Determine the (X, Y) coordinate at the center of the cell enclosing the given text.  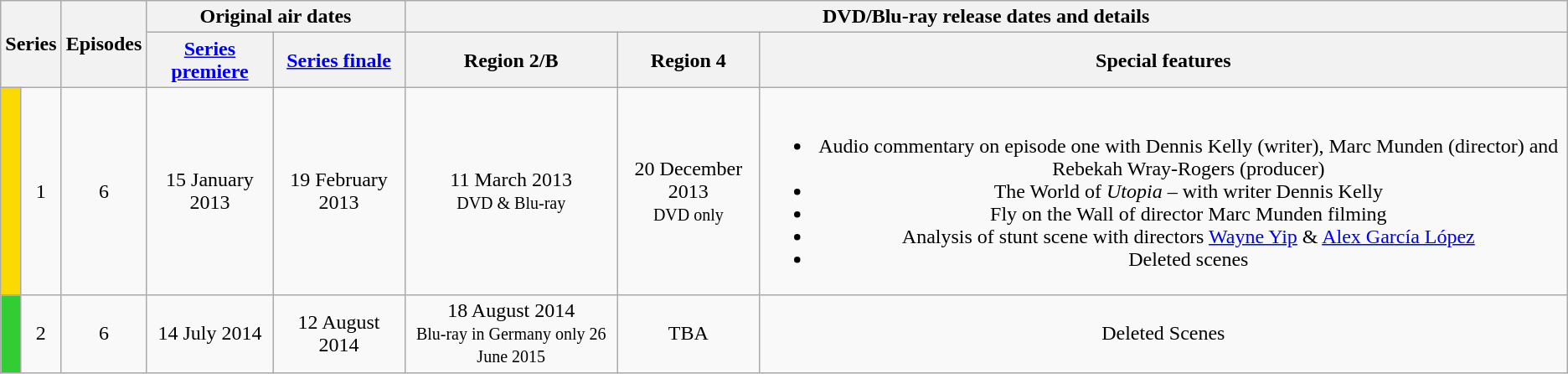
15 January 2013 (209, 191)
18 August 2014Blu-ray in Germany only 26 June 2015 (511, 334)
Series (31, 44)
19 February 2013 (338, 191)
Series premiere (209, 60)
Episodes (104, 44)
1 (40, 191)
20 December 2013DVD only (689, 191)
Region 4 (689, 60)
14 July 2014 (209, 334)
Series finale (338, 60)
TBA (689, 334)
2 (40, 334)
Deleted Scenes (1163, 334)
12 August 2014 (338, 334)
11 March 2013DVD & Blu-ray (511, 191)
Region 2/B (511, 60)
DVD/Blu-ray release dates and details (986, 17)
Special features (1163, 60)
Original air dates (276, 17)
